Identify which cell holds the provided text, then report its [x, y] central coordinate. 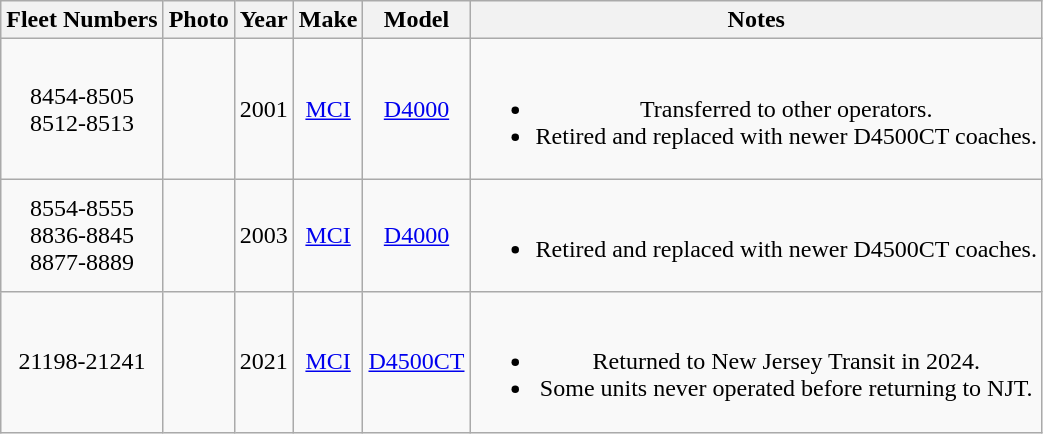
Notes [756, 20]
Returned to New Jersey Transit in 2024.Some units never operated before returning to NJT. [756, 362]
2001 [264, 109]
D4500CT [416, 362]
Photo [198, 20]
8554-85558836-88458877-8889 [82, 236]
8454-85058512-8513 [82, 109]
Fleet Numbers [82, 20]
Retired and replaced with newer D4500CT coaches. [756, 236]
21198-21241 [82, 362]
2003 [264, 236]
Year [264, 20]
Make [328, 20]
Model [416, 20]
2021 [264, 362]
Transferred to other operators.Retired and replaced with newer D4500CT coaches. [756, 109]
